Search for the cell housing the specified text and yield its [X, Y] center coordinate. 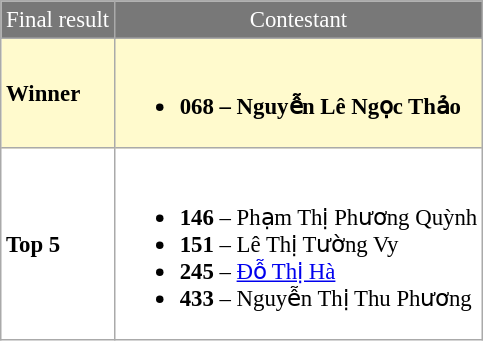
068 – Nguyễn Lê Ngọc Thảo [298, 93]
Contestant [298, 20]
146 – Phạm Thị Phương Quỳnh151 – Lê Thị Tường Vy245 – Đỗ Thị Hà433 – Nguyễn Thị Thu Phương [298, 244]
Final result [58, 20]
Winner [58, 93]
Top 5 [58, 244]
